Identify which cell holds the provided text, then report its [X, Y] central coordinate. 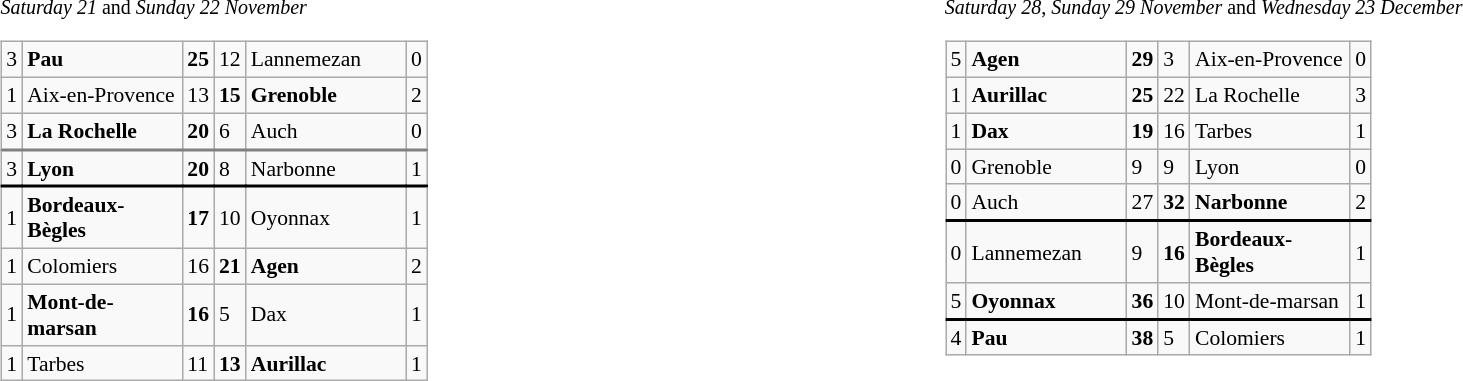
4 [956, 337]
8 [230, 168]
19 [1143, 131]
11 [198, 363]
6 [230, 131]
29 [1143, 60]
32 [1174, 202]
21 [230, 266]
22 [1174, 95]
38 [1143, 337]
15 [230, 95]
36 [1143, 301]
17 [198, 218]
27 [1143, 202]
12 [230, 60]
